Find where the given text appears and provide that cell's center as (x, y) coordinate. 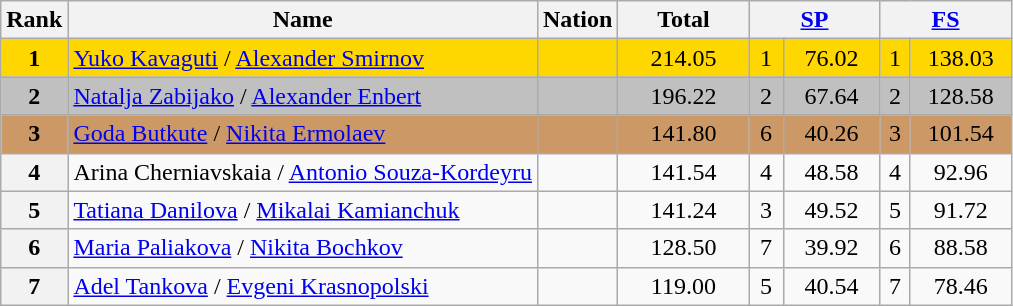
40.54 (832, 286)
40.26 (832, 134)
141.54 (684, 172)
92.96 (960, 172)
Arina Cherniavskaia / Antonio Souza-Kordeyru (303, 172)
SP (814, 20)
Maria Paliakova / Nikita Bochkov (303, 248)
141.24 (684, 210)
Rank (34, 20)
FS (946, 20)
78.46 (960, 286)
88.58 (960, 248)
Adel Tankova / Evgeni Krasnopolski (303, 286)
Name (303, 20)
Natalja Zabijako / Alexander Enbert (303, 96)
Tatiana Danilova / Mikalai Kamianchuk (303, 210)
Yuko Kavaguti / Alexander Smirnov (303, 58)
214.05 (684, 58)
138.03 (960, 58)
48.58 (832, 172)
91.72 (960, 210)
67.64 (832, 96)
101.54 (960, 134)
Goda Butkute / Nikita Ermolaev (303, 134)
141.80 (684, 134)
49.52 (832, 210)
128.58 (960, 96)
39.92 (832, 248)
Nation (577, 20)
128.50 (684, 248)
76.02 (832, 58)
Total (684, 20)
196.22 (684, 96)
119.00 (684, 286)
